Find where the given text appears and provide that cell's center as [x, y] coordinate. 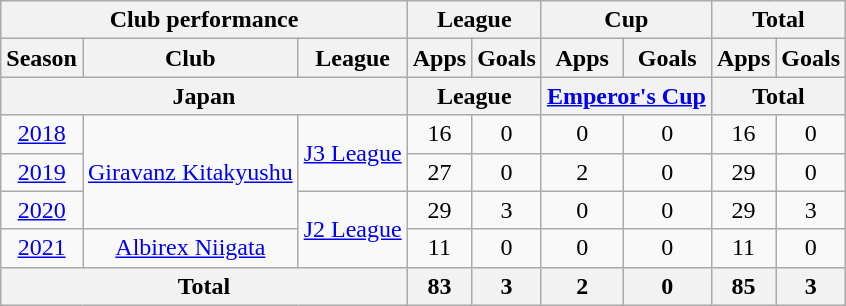
2020 [42, 210]
27 [439, 172]
Japan [204, 96]
Albirex Niigata [190, 248]
2019 [42, 172]
Giravanz Kitakyushu [190, 172]
2021 [42, 248]
Season [42, 58]
Cup [626, 20]
85 [743, 286]
2018 [42, 134]
Club performance [204, 20]
J2 League [352, 229]
Club [190, 58]
Emperor's Cup [626, 96]
83 [439, 286]
J3 League [352, 153]
